Pinpoint the cell where the given text exists, returning its (x, y) midpoint coordinate. 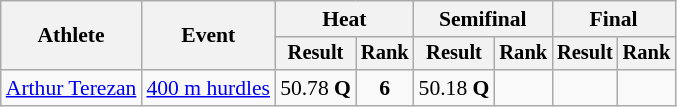
Event (208, 36)
400 m hurdles (208, 88)
Athlete (72, 36)
Final (614, 19)
6 (385, 88)
Arthur Terezan (72, 88)
50.18 Q (454, 88)
50.78 Q (316, 88)
Heat (344, 19)
Semifinal (483, 19)
